From the cell containing the given text, extract its center point as [X, Y] coordinate. 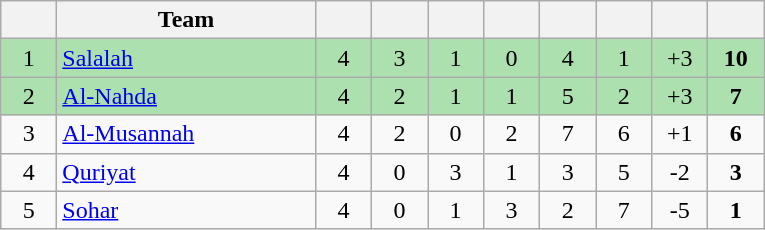
-5 [680, 210]
10 [736, 58]
Sohar [186, 210]
Quriyat [186, 172]
Al-Musannah [186, 134]
+1 [680, 134]
-2 [680, 172]
Al-Nahda [186, 96]
Team [186, 20]
Salalah [186, 58]
